Locate the cell with the specified text and output its (x, y) center coordinate. 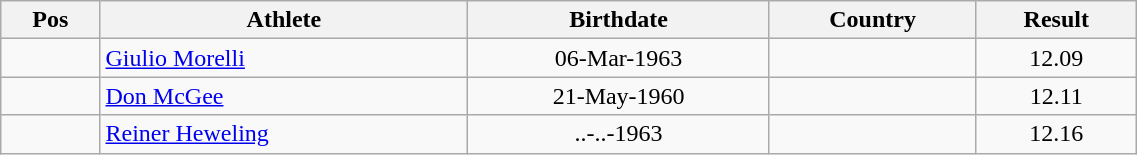
Athlete (284, 20)
Result (1056, 20)
Birthdate (619, 20)
..-..-1963 (619, 134)
12.09 (1056, 58)
Giulio Morelli (284, 58)
12.16 (1056, 134)
Don McGee (284, 96)
Reiner Heweling (284, 134)
21-May-1960 (619, 96)
12.11 (1056, 96)
Pos (50, 20)
06-Mar-1963 (619, 58)
Country (872, 20)
